Output the (x, y) coordinate of the center of the cell containing the given text.  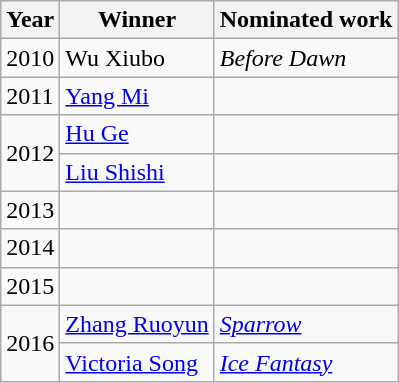
2014 (30, 248)
Wu Xiubo (137, 58)
2012 (30, 153)
Zhang Ruoyun (137, 324)
Before Dawn (306, 58)
Winner (137, 20)
Hu Ge (137, 134)
Liu Shishi (137, 172)
2010 (30, 58)
Ice Fantasy (306, 362)
2013 (30, 210)
Victoria Song (137, 362)
Yang Mi (137, 96)
2016 (30, 343)
Nominated work (306, 20)
Sparrow (306, 324)
2015 (30, 286)
2011 (30, 96)
Year (30, 20)
